Find where the given text appears and provide that cell's center as [X, Y] coordinate. 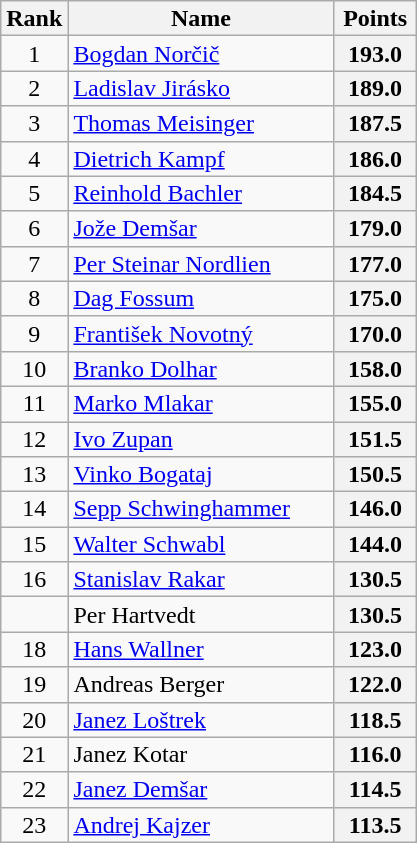
8 [34, 298]
Thomas Meisinger [201, 124]
189.0 [375, 88]
Points [375, 18]
13 [34, 474]
Dag Fossum [201, 298]
Hans Wallner [201, 650]
170.0 [375, 334]
Andreas Berger [201, 684]
Branko Dolhar [201, 368]
16 [34, 580]
7 [34, 264]
Ladislav Jirásko [201, 88]
Per Steinar Nordlien [201, 264]
113.5 [375, 824]
151.5 [375, 440]
19 [34, 684]
Rank [34, 18]
3 [34, 124]
144.0 [375, 544]
179.0 [375, 228]
Bogdan Norčič [201, 54]
21 [34, 754]
1 [34, 54]
186.0 [375, 158]
150.5 [375, 474]
177.0 [375, 264]
14 [34, 510]
5 [34, 194]
Ivo Zupan [201, 440]
155.0 [375, 404]
František Novotný [201, 334]
9 [34, 334]
175.0 [375, 298]
187.5 [375, 124]
Marko Mlakar [201, 404]
Reinhold Bachler [201, 194]
Janez Loštrek [201, 720]
22 [34, 790]
Jože Demšar [201, 228]
4 [34, 158]
10 [34, 368]
Vinko Bogataj [201, 474]
158.0 [375, 368]
11 [34, 404]
12 [34, 440]
18 [34, 650]
146.0 [375, 510]
193.0 [375, 54]
6 [34, 228]
Andrej Kajzer [201, 824]
Sepp Schwinghammer [201, 510]
2 [34, 88]
20 [34, 720]
Dietrich Kampf [201, 158]
123.0 [375, 650]
118.5 [375, 720]
Per Hartvedt [201, 614]
15 [34, 544]
23 [34, 824]
Walter Schwabl [201, 544]
184.5 [375, 194]
122.0 [375, 684]
116.0 [375, 754]
Stanislav Rakar [201, 580]
114.5 [375, 790]
Name [201, 18]
Janez Kotar [201, 754]
Janez Demšar [201, 790]
